Provide the [x, y] coordinate of the cell's center where the given text is located.  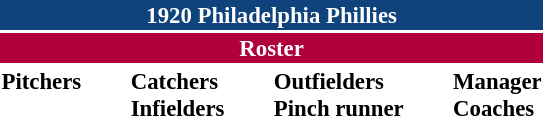
Roster [272, 48]
1920 Philadelphia Phillies [272, 15]
